Provide the [X, Y] coordinate of the cell's center where the given text is located.  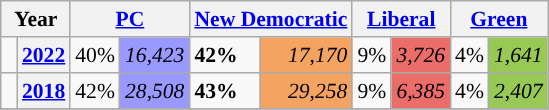
1,641 [518, 55]
2022 [44, 55]
New Democratic [270, 19]
Green [499, 19]
2,407 [518, 91]
2018 [44, 91]
16,423 [154, 55]
6,385 [420, 91]
PC [130, 19]
3,726 [420, 55]
43% [224, 91]
29,258 [306, 91]
Liberal [401, 19]
40% [95, 55]
17,170 [306, 55]
28,508 [154, 91]
Year [36, 19]
